Locate the cell with the specified text and output its (x, y) center coordinate. 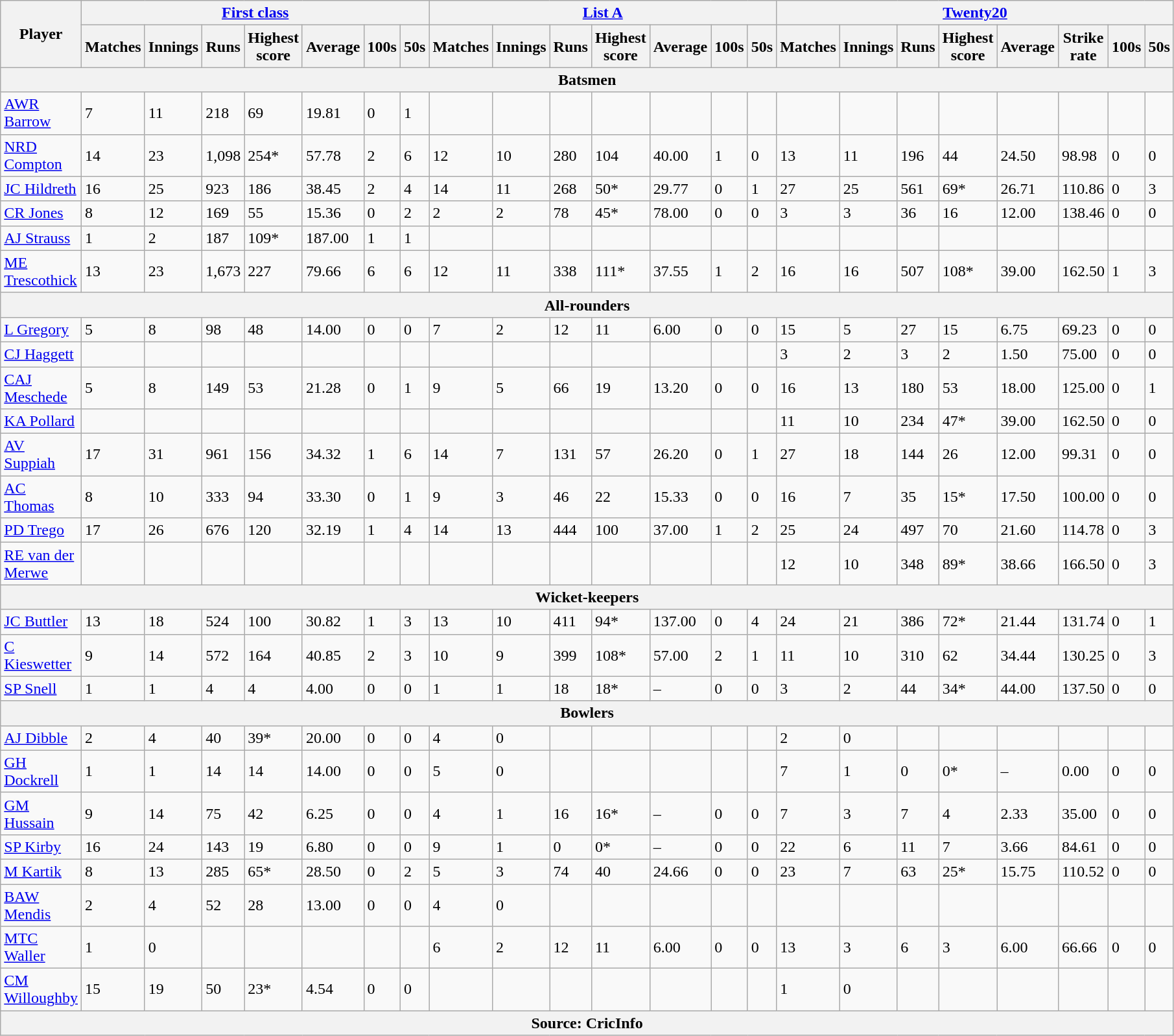
285 (223, 871)
63 (918, 871)
411 (570, 622)
29.77 (681, 189)
21 (868, 622)
6.25 (333, 813)
30.82 (333, 622)
69* (968, 189)
44.00 (1028, 689)
923 (223, 189)
66.66 (1084, 948)
961 (223, 455)
497 (918, 530)
BAW Mendis (41, 905)
138.46 (1084, 213)
48 (274, 329)
111* (620, 271)
CR Jones (41, 213)
143 (223, 847)
268 (570, 189)
26.71 (1028, 189)
42 (274, 813)
24.50 (1028, 156)
1,673 (223, 271)
66 (570, 388)
52 (223, 905)
47* (968, 421)
GH Dockrell (41, 771)
110.86 (1084, 189)
234 (918, 421)
333 (223, 497)
57.78 (333, 156)
69.23 (1084, 329)
Batsmen (587, 80)
Source: CricInfo (587, 1023)
94* (620, 622)
Wicket-keepers (587, 597)
33.30 (333, 497)
57 (620, 455)
84.61 (1084, 847)
4.54 (333, 989)
444 (570, 530)
AWR Barrow (41, 113)
144 (918, 455)
45* (620, 213)
55 (274, 213)
CM Willoughby (41, 989)
CAJ Meschede (41, 388)
C Kieswetter (41, 655)
399 (570, 655)
RE van der Merwe (41, 564)
Bowlers (587, 713)
386 (918, 622)
1,098 (223, 156)
15* (968, 497)
1.50 (1028, 354)
16* (620, 813)
78.00 (681, 213)
62 (968, 655)
AC Thomas (41, 497)
28.50 (333, 871)
57.00 (681, 655)
18* (620, 689)
AV Suppiah (41, 455)
75.00 (1084, 354)
137.00 (681, 622)
524 (223, 622)
32.19 (333, 530)
100.00 (1084, 497)
130.25 (1084, 655)
21.60 (1028, 530)
676 (223, 530)
65* (274, 871)
120 (274, 530)
156 (274, 455)
50* (620, 189)
Player (41, 34)
98 (223, 329)
21.28 (333, 388)
13.00 (333, 905)
AJ Dibble (41, 738)
94 (274, 497)
JC Hildreth (41, 189)
ME Trescothick (41, 271)
78 (570, 213)
37.00 (681, 530)
149 (223, 388)
SP Kirby (41, 847)
21.44 (1028, 622)
34* (968, 689)
110.52 (1084, 871)
348 (918, 564)
26.20 (681, 455)
0.00 (1084, 771)
137.50 (1084, 689)
19.81 (333, 113)
GM Hussain (41, 813)
74 (570, 871)
69 (274, 113)
6.80 (333, 847)
218 (223, 113)
KA Pollard (41, 421)
24.66 (681, 871)
18.00 (1028, 388)
109* (274, 238)
PD Trego (41, 530)
46 (570, 497)
180 (918, 388)
50 (223, 989)
MTC Waller (41, 948)
169 (223, 213)
79.66 (333, 271)
4.00 (333, 689)
572 (223, 655)
131 (570, 455)
28 (274, 905)
13.20 (681, 388)
15.75 (1028, 871)
310 (918, 655)
98.98 (1084, 156)
20.00 (333, 738)
31 (173, 455)
89* (968, 564)
187.00 (333, 238)
37.55 (681, 271)
JC Buttler (41, 622)
75 (223, 813)
187 (223, 238)
2.33 (1028, 813)
CJ Haggett (41, 354)
125.00 (1084, 388)
104 (620, 156)
36 (918, 213)
254* (274, 156)
All-rounders (587, 305)
Twenty20 (975, 13)
35 (918, 497)
72* (968, 622)
38.66 (1028, 564)
196 (918, 156)
23* (274, 989)
25* (968, 871)
L Gregory (41, 329)
38.45 (333, 189)
99.31 (1084, 455)
35.00 (1084, 813)
3.66 (1028, 847)
70 (968, 530)
34.44 (1028, 655)
17.50 (1028, 497)
6.75 (1028, 329)
SP Snell (41, 689)
First class (255, 13)
338 (570, 271)
114.78 (1084, 530)
40.00 (681, 156)
34.32 (333, 455)
15.36 (333, 213)
166.50 (1084, 564)
186 (274, 189)
507 (918, 271)
NRD Compton (41, 156)
561 (918, 189)
164 (274, 655)
M Kartik (41, 871)
List A (603, 13)
Strike rate (1084, 47)
39* (274, 738)
131.74 (1084, 622)
AJ Strauss (41, 238)
227 (274, 271)
280 (570, 156)
40.85 (333, 655)
15.33 (681, 497)
